Output the (x, y) coordinate of the center of the cell containing the given text.  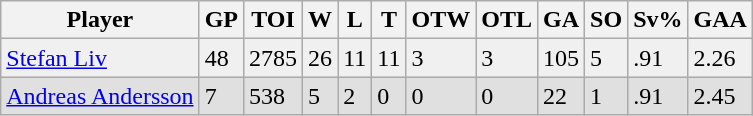
105 (560, 58)
GP (221, 20)
2.26 (720, 58)
OTW (441, 20)
538 (274, 96)
Andreas Andersson (100, 96)
W (320, 20)
7 (221, 96)
22 (560, 96)
TOI (274, 20)
GAA (720, 20)
26 (320, 58)
OTL (507, 20)
2 (355, 96)
GA (560, 20)
T (389, 20)
48 (221, 58)
1 (606, 96)
L (355, 20)
Player (100, 20)
Stefan Liv (100, 58)
2.45 (720, 96)
Sv% (658, 20)
SO (606, 20)
2785 (274, 58)
